Output the (X, Y) coordinate of the center of the cell containing the given text.  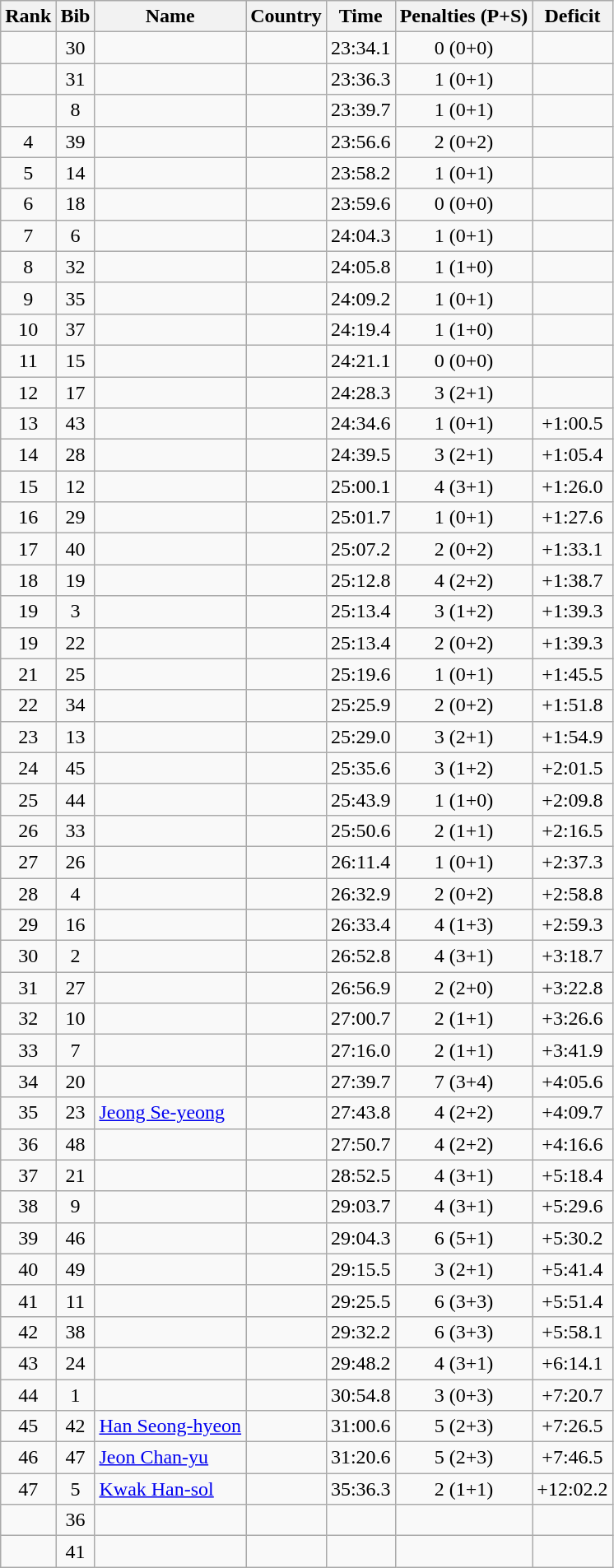
Kwak Han-sol (170, 1489)
7 (3+4) (464, 1082)
3 (0+3) (464, 1395)
+5:41.4 (573, 1269)
+3:26.6 (573, 1019)
+2:09.8 (573, 799)
+3:41.9 (573, 1050)
24:39.5 (360, 455)
23:58.2 (360, 173)
+7:20.7 (573, 1395)
27:16.0 (360, 1050)
+2:58.8 (573, 893)
2 (2+0) (464, 988)
+7:46.5 (573, 1458)
26:56.9 (360, 988)
+6:14.1 (573, 1363)
25:35.6 (360, 768)
+1:45.5 (573, 674)
+1:38.7 (573, 580)
+1:05.4 (573, 455)
29:04.3 (360, 1238)
Jeong Se-yeong (170, 1113)
29:32.2 (360, 1332)
25:19.6 (360, 674)
35:36.3 (360, 1489)
24:34.6 (360, 424)
Han Seong-hyeon (170, 1426)
25:25.9 (360, 705)
4 (1+3) (464, 925)
23:56.6 (360, 142)
2 (76, 956)
+1:54.9 (573, 737)
+2:37.3 (573, 862)
25:00.1 (360, 486)
24:09.2 (360, 298)
27:43.8 (360, 1113)
24:05.8 (360, 267)
26:33.4 (360, 925)
Penalties (P+S) (464, 16)
31:20.6 (360, 1458)
Rank (28, 16)
+2:01.5 (573, 768)
+2:16.5 (573, 831)
29:25.5 (360, 1300)
+1:00.5 (573, 424)
+7:26.5 (573, 1426)
23:39.7 (360, 110)
+3:18.7 (573, 956)
30:54.8 (360, 1395)
27:39.7 (360, 1082)
28:52.5 (360, 1175)
+12:02.2 (573, 1489)
27:00.7 (360, 1019)
+1:33.1 (573, 549)
29:48.2 (360, 1363)
+5:30.2 (573, 1238)
Jeon Chan-yu (170, 1458)
+5:29.6 (573, 1207)
20 (76, 1082)
Name (170, 16)
+5:58.1 (573, 1332)
1 (76, 1395)
+4:05.6 (573, 1082)
+1:26.0 (573, 486)
+3:22.8 (573, 988)
49 (76, 1269)
48 (76, 1144)
+5:18.4 (573, 1175)
29:03.7 (360, 1207)
+1:51.8 (573, 705)
25:43.9 (360, 799)
23:59.6 (360, 204)
26:52.8 (360, 956)
26:32.9 (360, 893)
25:29.0 (360, 737)
25:01.7 (360, 518)
23:36.3 (360, 79)
25:07.2 (360, 549)
Country (286, 16)
26:11.4 (360, 862)
Bib (76, 16)
31:00.6 (360, 1426)
6 (5+1) (464, 1238)
24:21.1 (360, 361)
27:50.7 (360, 1144)
25:12.8 (360, 580)
3 (76, 612)
25:50.6 (360, 831)
Time (360, 16)
29:15.5 (360, 1269)
+4:09.7 (573, 1113)
+4:16.6 (573, 1144)
+1:27.6 (573, 518)
24:28.3 (360, 393)
+5:51.4 (573, 1300)
Deficit (573, 16)
23:34.1 (360, 48)
+2:59.3 (573, 925)
24:04.3 (360, 235)
24:19.4 (360, 329)
